Search for the cell housing the specified text and yield its [x, y] center coordinate. 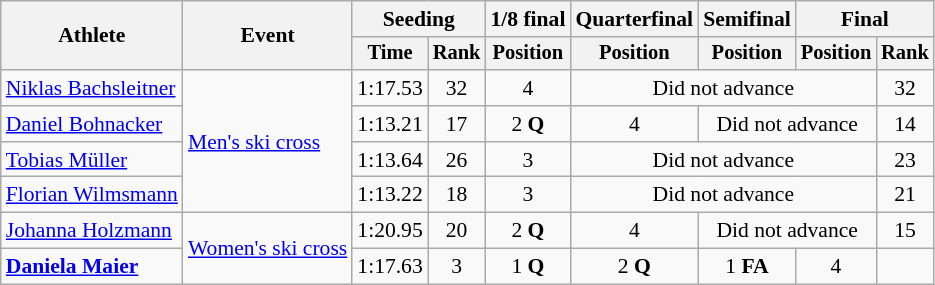
1 FA [747, 267]
Florian Wilmsmann [92, 195]
23 [905, 160]
1 Q [528, 267]
14 [905, 124]
26 [457, 160]
Daniel Bohnacker [92, 124]
1:20.95 [390, 231]
15 [905, 231]
Semifinal [747, 19]
Seeding [418, 19]
Johanna Holzmann [92, 231]
18 [457, 195]
Daniela Maier [92, 267]
1:17.63 [390, 267]
Tobias Müller [92, 160]
Niklas Bachsleitner [92, 88]
1:13.21 [390, 124]
Event [268, 36]
Final [865, 19]
1:17.53 [390, 88]
Women's ski cross [268, 248]
Quarterfinal [634, 19]
21 [905, 195]
Men's ski cross [268, 141]
Time [390, 54]
20 [457, 231]
Athlete [92, 36]
17 [457, 124]
1/8 final [528, 19]
1:13.64 [390, 160]
1:13.22 [390, 195]
